Capture the cell that displays the provided text and extract its (x, y) central coordinate. 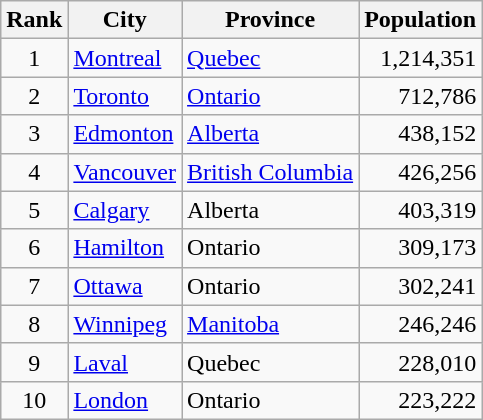
426,256 (420, 172)
Population (420, 20)
Winnipeg (125, 324)
Calgary (125, 210)
Vancouver (125, 172)
3 (34, 134)
712,786 (420, 96)
Manitoba (270, 324)
5 (34, 210)
2 (34, 96)
1,214,351 (420, 58)
Ottawa (125, 286)
302,241 (420, 286)
223,222 (420, 400)
7 (34, 286)
British Columbia (270, 172)
403,319 (420, 210)
309,173 (420, 248)
9 (34, 362)
Province (270, 20)
10 (34, 400)
Hamilton (125, 248)
1 (34, 58)
Edmonton (125, 134)
4 (34, 172)
Rank (34, 20)
London (125, 400)
246,246 (420, 324)
City (125, 20)
438,152 (420, 134)
6 (34, 248)
Toronto (125, 96)
Laval (125, 362)
Montreal (125, 58)
8 (34, 324)
228,010 (420, 362)
